Scan for the cell matching the given text and deliver its [X, Y] coordinate at center. 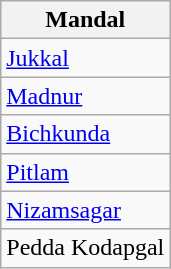
Mandal [86, 20]
Madnur [86, 96]
Bichkunda [86, 134]
Pedda Kodapgal [86, 248]
Pitlam [86, 172]
Jukkal [86, 58]
Nizamsagar [86, 210]
